Identify which cell holds the provided text, then report its [x, y] central coordinate. 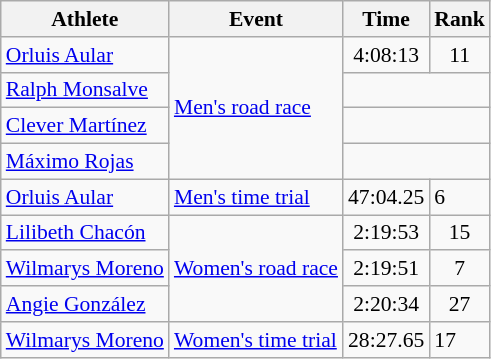
27 [460, 304]
Angie González [85, 304]
Women's time trial [256, 340]
Lilibeth Chacón [85, 233]
2:19:51 [386, 269]
4:08:13 [386, 55]
2:20:34 [386, 304]
Athlete [85, 19]
47:04.25 [386, 197]
Ralph Monsalve [85, 90]
Clever Martínez [85, 126]
2:19:53 [386, 233]
Event [256, 19]
7 [460, 269]
11 [460, 55]
28:27.65 [386, 340]
Men's time trial [256, 197]
Rank [460, 19]
Women's road race [256, 268]
Máximo Rojas [85, 162]
Time [386, 19]
6 [460, 197]
17 [460, 340]
15 [460, 233]
Men's road race [256, 108]
